Find where the given text appears and provide that cell's center as (X, Y) coordinate. 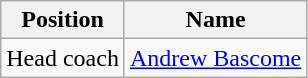
Name (215, 20)
Head coach (63, 58)
Position (63, 20)
Andrew Bascome (215, 58)
